Locate the cell with the specified text and output its (X, Y) center coordinate. 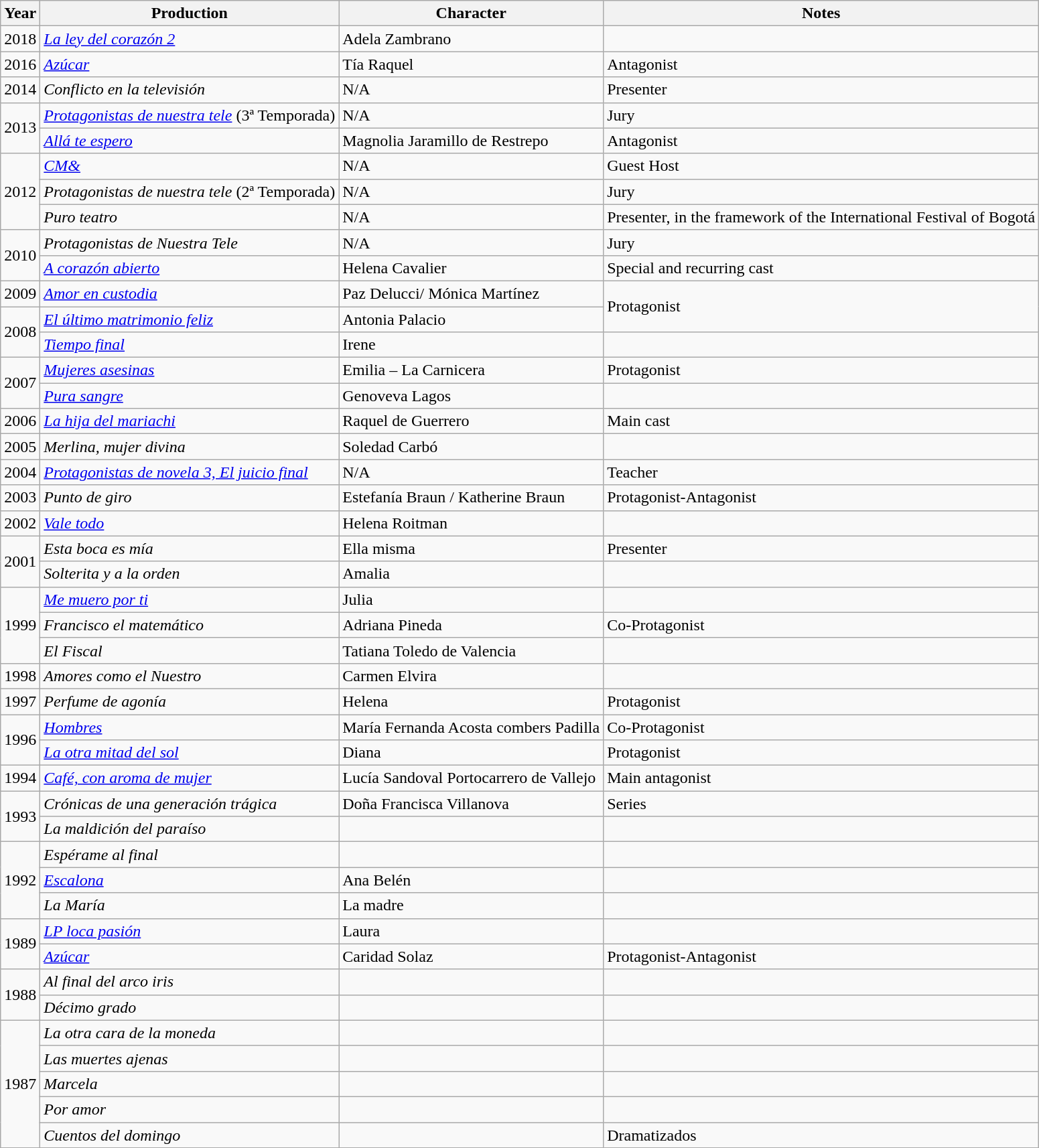
2007 (20, 383)
Punto de giro (190, 498)
Magnolia Jaramillo de Restrepo (472, 141)
1998 (20, 676)
Helena (472, 701)
Presenter, in the framework of the International Festival of Bogotá (821, 217)
Solterita y a la orden (190, 574)
La María (190, 906)
Main cast (821, 421)
LP loca pasión (190, 931)
1993 (20, 816)
Café, con aroma de mujer (190, 778)
2002 (20, 523)
Helena Cavalier (472, 268)
Cuentos del domingo (190, 1135)
El Fiscal (190, 650)
Amores como el Nuestro (190, 676)
Soledad Carbó (472, 447)
2012 (20, 192)
Por amor (190, 1109)
2018 (20, 39)
Diana (472, 753)
2016 (20, 64)
2009 (20, 293)
1988 (20, 995)
Espérame al final (190, 855)
Carmen Elvira (472, 676)
1996 (20, 739)
1997 (20, 701)
Character (472, 13)
Raquel de Guerrero (472, 421)
La otra mitad del sol (190, 753)
Las muertes ajenas (190, 1058)
2001 (20, 561)
Protagonistas de Nuestra Tele (190, 242)
Hombres (190, 727)
1987 (20, 1084)
Francisco el matemático (190, 625)
Helena Roitman (472, 523)
Me muero por ti (190, 599)
Doña Francisca Villanova (472, 804)
2005 (20, 447)
Irene (472, 345)
Conflicto en la televisión (190, 90)
Year (20, 13)
Series (821, 804)
1999 (20, 625)
Emilia – La Carnicera (472, 370)
A corazón abierto (190, 268)
2003 (20, 498)
Escalona (190, 880)
Crónicas de una generación trágica (190, 804)
2014 (20, 90)
Laura (472, 931)
Ella misma (472, 549)
Décimo grado (190, 1007)
Teacher (821, 472)
Vale todo (190, 523)
La madre (472, 906)
1992 (20, 880)
Protagonistas de novela 3, El juicio final (190, 472)
Julia (472, 599)
Merlina, mujer divina (190, 447)
2006 (20, 421)
Paz Delucci/ Mónica Martínez (472, 293)
La ley del corazón 2 (190, 39)
Pura sangre (190, 396)
La otra cara de la moneda (190, 1033)
Tatiana Toledo de Valencia (472, 650)
Caridad Solaz (472, 956)
Amalia (472, 574)
Notes (821, 13)
2004 (20, 472)
1989 (20, 944)
La maldición del paraíso (190, 829)
Esta boca es mía (190, 549)
Amor en custodia (190, 293)
El último matrimonio feliz (190, 319)
Estefanía Braun / Katherine Braun (472, 498)
CM& (190, 166)
Marcela (190, 1084)
Protagonistas de nuestra tele (3ª Temporada) (190, 115)
Ana Belén (472, 880)
Genoveva Lagos (472, 396)
Perfume de agonía (190, 701)
Al final del arco iris (190, 982)
Puro teatro (190, 217)
Protagonistas de nuestra tele (2ª Temporada) (190, 192)
Special and recurring cast (821, 268)
1994 (20, 778)
María Fernanda Acosta combers Padilla (472, 727)
Production (190, 13)
Guest Host (821, 166)
Dramatizados (821, 1135)
Adriana Pineda (472, 625)
Mujeres asesinas (190, 370)
2008 (20, 332)
2010 (20, 255)
Adela Zambrano (472, 39)
La hija del mariachi (190, 421)
Antonia Palacio (472, 319)
Tía Raquel (472, 64)
Main antagonist (821, 778)
Lucía Sandoval Portocarrero de Vallejo (472, 778)
2013 (20, 128)
Tiempo final (190, 345)
Allá te espero (190, 141)
